Locate the cell with the specified text and output its (x, y) center coordinate. 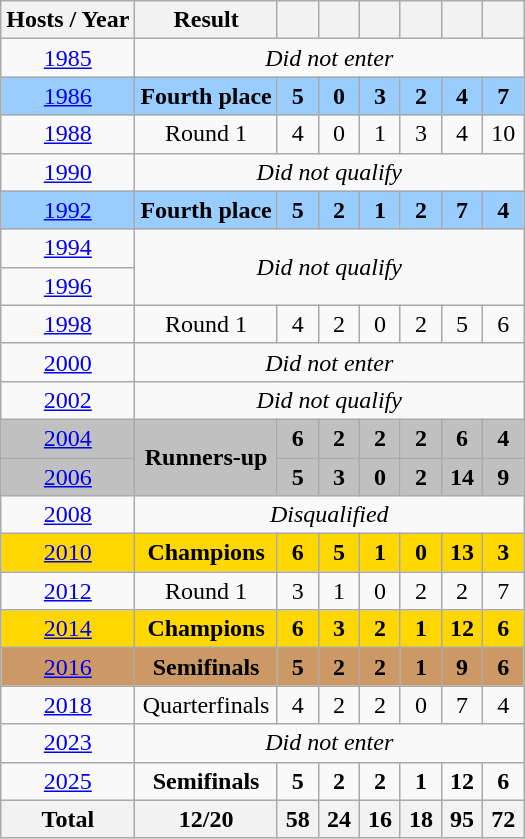
18 (420, 819)
2014 (68, 629)
2016 (68, 667)
2025 (68, 781)
24 (338, 819)
2010 (68, 553)
1996 (68, 286)
Result (206, 20)
1985 (68, 58)
10 (504, 134)
58 (298, 819)
72 (504, 819)
1992 (68, 210)
16 (380, 819)
2006 (68, 477)
2004 (68, 438)
13 (462, 553)
1988 (68, 134)
2023 (68, 743)
1994 (68, 248)
1990 (68, 172)
1986 (68, 96)
Hosts / Year (68, 20)
2000 (68, 362)
Disqualified (330, 515)
Total (68, 819)
2008 (68, 515)
2012 (68, 591)
2018 (68, 705)
14 (462, 477)
Runners-up (206, 457)
Quarterfinals (206, 705)
2002 (68, 400)
12/20 (206, 819)
1998 (68, 324)
95 (462, 819)
